Pinpoint the cell where the given text exists, returning its [X, Y] midpoint coordinate. 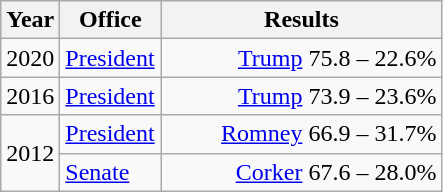
Year [30, 20]
Corker 67.6 – 28.0% [302, 172]
2012 [30, 153]
Office [110, 20]
Trump 73.9 – 23.6% [302, 96]
Romney 66.9 – 31.7% [302, 134]
2020 [30, 58]
Results [302, 20]
2016 [30, 96]
Senate [110, 172]
Trump 75.8 – 22.6% [302, 58]
